Extract the (X, Y) coordinate from the center of the cell holding the provided text.  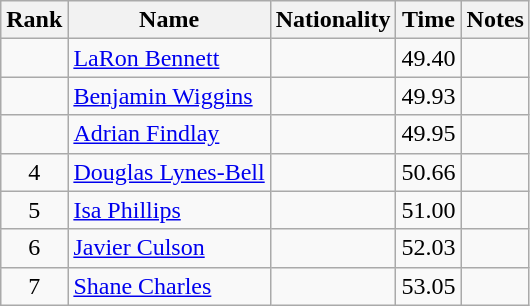
49.95 (428, 134)
53.05 (428, 286)
Javier Culson (169, 248)
50.66 (428, 172)
Time (428, 20)
Adrian Findlay (169, 134)
51.00 (428, 210)
6 (34, 248)
5 (34, 210)
Nationality (333, 20)
7 (34, 286)
Isa Phillips (169, 210)
52.03 (428, 248)
4 (34, 172)
Rank (34, 20)
Name (169, 20)
49.93 (428, 96)
Shane Charles (169, 286)
49.40 (428, 58)
Notes (495, 20)
Douglas Lynes-Bell (169, 172)
Benjamin Wiggins (169, 96)
LaRon Bennett (169, 58)
